Determine the (x, y) coordinate at the center of the cell enclosing the given text.  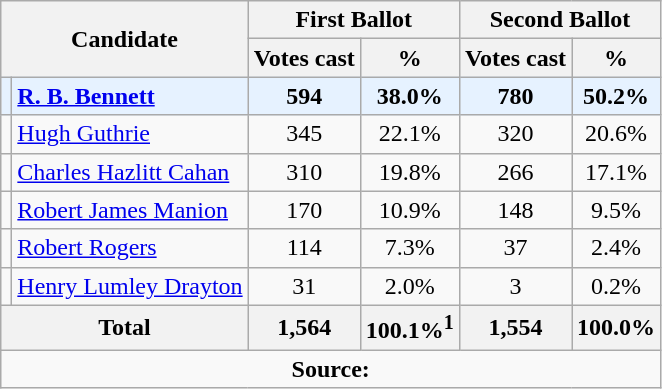
31 (304, 286)
Charles Hazlitt Cahan (130, 172)
10.9% (410, 210)
Source: (331, 369)
2.4% (616, 248)
7.3% (410, 248)
1,564 (304, 328)
Candidate (124, 39)
38.0% (410, 96)
780 (515, 96)
1,554 (515, 328)
37 (515, 248)
50.2% (616, 96)
19.8% (410, 172)
First Ballot (354, 20)
100.0% (616, 328)
20.6% (616, 134)
Total (124, 328)
2.0% (410, 286)
310 (304, 172)
594 (304, 96)
Second Ballot (560, 20)
170 (304, 210)
100.1%1 (410, 328)
Robert Rogers (130, 248)
22.1% (410, 134)
320 (515, 134)
Hugh Guthrie (130, 134)
17.1% (616, 172)
Henry Lumley Drayton (130, 286)
148 (515, 210)
114 (304, 248)
Robert James Manion (130, 210)
266 (515, 172)
9.5% (616, 210)
0.2% (616, 286)
3 (515, 286)
R. B. Bennett (130, 96)
345 (304, 134)
